Pinpoint the cell where the given text exists, returning its [X, Y] midpoint coordinate. 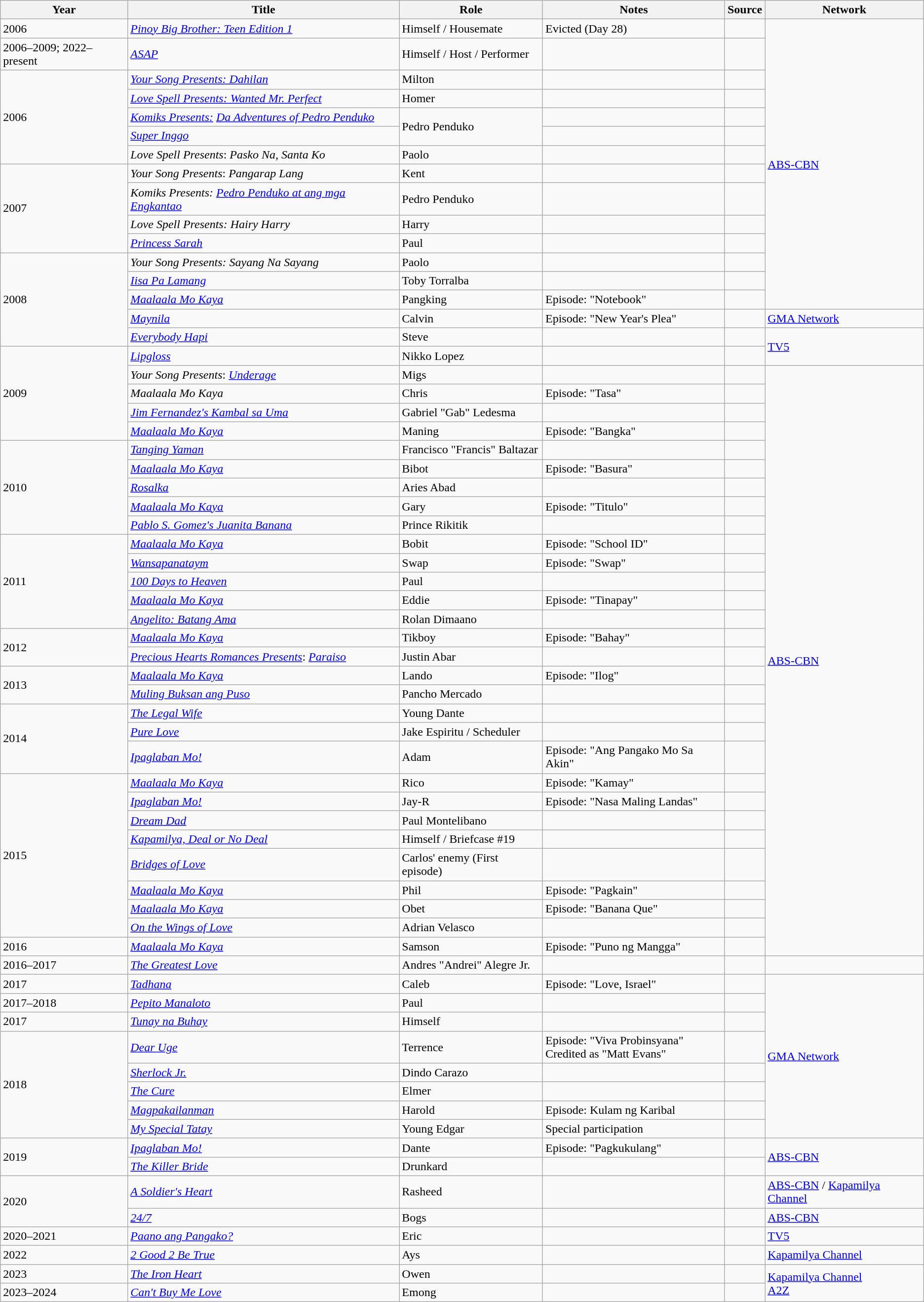
Himself [471, 1022]
Love Spell Presents: Pasko Na, Santa Ko [264, 155]
2020 [64, 1201]
On the Wings of Love [264, 928]
Jay-R [471, 801]
Pure Love [264, 732]
Milton [471, 79]
The Iron Heart [264, 1274]
Elmer [471, 1091]
My Special Tatay [264, 1129]
Lando [471, 675]
Pangking [471, 300]
2018 [64, 1084]
Magpakailanman [264, 1110]
Rico [471, 783]
Evicted (Day 28) [634, 29]
2017–2018 [64, 1003]
Kapamilya Channel [845, 1255]
Aries Abad [471, 487]
Caleb [471, 984]
Dindo Carazo [471, 1072]
Nikko Lopez [471, 356]
Obet [471, 909]
Wansapanataym [264, 562]
Phil [471, 890]
Steve [471, 337]
2009 [64, 394]
Gary [471, 506]
Your Song Presents: Underage [264, 375]
Himself / Host / Performer [471, 54]
Gabriel "Gab" Ledesma [471, 412]
2014 [64, 739]
Muling Buksan ang Puso [264, 694]
Episode: "Nasa Maling Landas" [634, 801]
Dante [471, 1147]
Episode: "Bangka" [634, 431]
Migs [471, 375]
Jim Fernandez's Kambal sa Uma [264, 412]
Komiks Presents: Da Adventures of Pedro Penduko [264, 117]
Your Song Presents: Pangarap Lang [264, 173]
Himself / Housemate [471, 29]
Special participation [634, 1129]
24/7 [264, 1217]
Episode: "Kamay" [634, 783]
Title [264, 10]
The Greatest Love [264, 965]
Toby Torralba [471, 281]
Pinoy Big Brother: Teen Edition 1 [264, 29]
Himself / Briefcase #19 [471, 839]
2020–2021 [64, 1236]
Episode: "Pagkukulang" [634, 1147]
Jake Espiritu / Scheduler [471, 732]
Everybody Hapi [264, 337]
Love Spell Presents: Hairy Harry [264, 224]
Source [744, 10]
2013 [64, 685]
Episode: "Puno ng Mangga" [634, 947]
ABS-CBN / Kapamilya Channel [845, 1192]
Episode: "Pagkain" [634, 890]
Sherlock Jr. [264, 1072]
Pablo S. Gomez's Juanita Banana [264, 525]
Terrence [471, 1047]
2016 [64, 947]
Harold [471, 1110]
Tanging Yaman [264, 450]
Super Inggo [264, 136]
Swap [471, 562]
Pepito Manaloto [264, 1003]
Episode: "Love, Israel" [634, 984]
Love Spell Presents: Wanted Mr. Perfect [264, 98]
Pancho Mercado [471, 694]
Princess Sarah [264, 243]
Rasheed [471, 1192]
2023 [64, 1274]
Episode: "Bahay" [634, 638]
Episode: "Swap" [634, 562]
Kent [471, 173]
Bibot [471, 469]
Harry [471, 224]
Owen [471, 1274]
Network [845, 10]
Paul Montelibano [471, 820]
Samson [471, 947]
100 Days to Heaven [264, 582]
Episode: "Notebook" [634, 300]
Tikboy [471, 638]
Rolan Dimaano [471, 619]
Episode: "Basura" [634, 469]
2012 [64, 647]
Young Dante [471, 713]
Lipgloss [264, 356]
Maynila [264, 318]
Tunay na Buhay [264, 1022]
Eddie [471, 600]
Andres "Andrei" Alegre Jr. [471, 965]
Bogs [471, 1217]
A Soldier's Heart [264, 1192]
Episode: "Ilog" [634, 675]
Your Song Presents: Dahilan [264, 79]
2 Good 2 Be True [264, 1255]
2015 [64, 855]
Year [64, 10]
The Killer Bride [264, 1166]
Episode: Kulam ng Karibal [634, 1110]
2008 [64, 300]
Bobit [471, 544]
Kapamilya Channel A2Z [845, 1283]
Paano ang Pangako? [264, 1236]
Rosalka [264, 487]
2010 [64, 487]
2022 [64, 1255]
Dream Dad [264, 820]
Role [471, 10]
Chris [471, 394]
Homer [471, 98]
Notes [634, 10]
Ays [471, 1255]
Your Song Presents: Sayang Na Sayang [264, 262]
2007 [64, 208]
Komiks Presents: Pedro Penduko at ang mga Engkantao [264, 198]
Episode: "Ang Pangako Mo Sa Akin" [634, 757]
2011 [64, 581]
The Legal Wife [264, 713]
Iisa Pa Lamang [264, 281]
Episode: "New Year's Plea" [634, 318]
2006–2009; 2022–present [64, 54]
Can't Buy Me Love [264, 1293]
Episode: "Viva Probinsyana" Credited as "Matt Evans" [634, 1047]
Young Edgar [471, 1129]
Eric [471, 1236]
Precious Hearts Romances Presents: Paraiso [264, 657]
The Cure [264, 1091]
Dear Uge [264, 1047]
Episode: "Tinapay" [634, 600]
Episode: "Banana Que" [634, 909]
2019 [64, 1157]
2023–2024 [64, 1293]
Justin Abar [471, 657]
2016–2017 [64, 965]
Tadhana [264, 984]
Emong [471, 1293]
Bridges of Love [264, 864]
Prince Rikitik [471, 525]
Adam [471, 757]
Angelito: Batang Ama [264, 619]
Episode: "School ID" [634, 544]
Episode: "Titulo" [634, 506]
Episode: "Tasa" [634, 394]
ASAP [264, 54]
Adrian Velasco [471, 928]
Kapamilya, Deal or No Deal [264, 839]
Francisco "Francis" Baltazar [471, 450]
Drunkard [471, 1166]
Maning [471, 431]
Calvin [471, 318]
Carlos' enemy (First episode) [471, 864]
